Capture the cell that displays the provided text and extract its (X, Y) central coordinate. 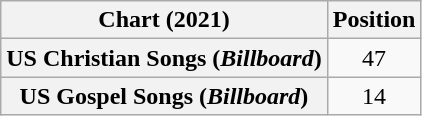
US Gospel Songs (Billboard) (164, 96)
Chart (2021) (164, 20)
US Christian Songs (Billboard) (164, 58)
47 (374, 58)
Position (374, 20)
14 (374, 96)
